Scan for the cell matching the given text and deliver its [X, Y] coordinate at center. 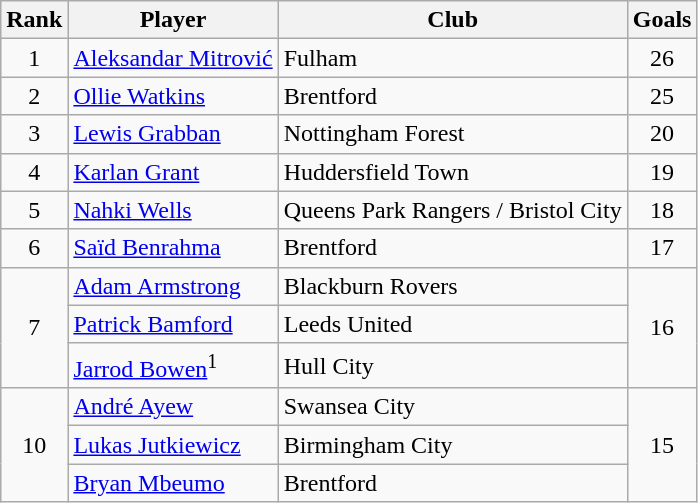
Goals [662, 20]
Nahki Wells [173, 210]
25 [662, 96]
Rank [34, 20]
Patrick Bamford [173, 324]
Saïd Benrahma [173, 248]
Fulham [452, 58]
Blackburn Rovers [452, 286]
4 [34, 172]
Ollie Watkins [173, 96]
André Ayew [173, 407]
Adam Armstrong [173, 286]
5 [34, 210]
Jarrod Bowen1 [173, 366]
18 [662, 210]
19 [662, 172]
1 [34, 58]
Queens Park Rangers / Bristol City [452, 210]
10 [34, 445]
Birmingham City [452, 445]
Bryan Mbeumo [173, 483]
Club [452, 20]
Hull City [452, 366]
3 [34, 134]
15 [662, 445]
7 [34, 328]
26 [662, 58]
Huddersfield Town [452, 172]
Lukas Jutkiewicz [173, 445]
Karlan Grant [173, 172]
Player [173, 20]
20 [662, 134]
Lewis Grabban [173, 134]
Nottingham Forest [452, 134]
17 [662, 248]
2 [34, 96]
Aleksandar Mitrović [173, 58]
Swansea City [452, 407]
Leeds United [452, 324]
6 [34, 248]
16 [662, 328]
